Scan for the cell matching the given text and deliver its (X, Y) coordinate at center. 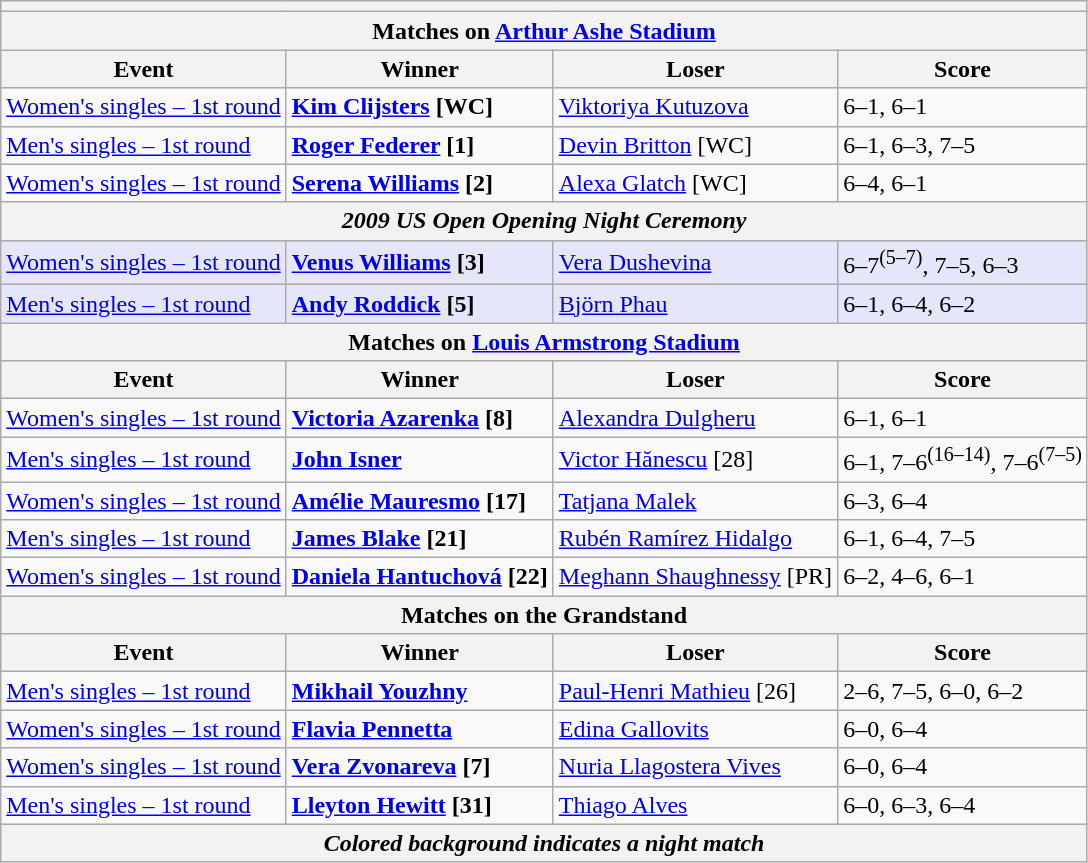
Vera Dushevina (695, 262)
6–0, 6–3, 6–4 (963, 805)
Nuria Llagostera Vives (695, 767)
Flavia Pennetta (420, 729)
Amélie Mauresmo [17] (420, 501)
Lleyton Hewitt [31] (420, 805)
Vera Zvonareva [7] (420, 767)
Björn Phau (695, 304)
Tatjana Malek (695, 501)
Paul-Henri Mathieu [26] (695, 691)
John Isner (420, 460)
Rubén Ramírez Hidalgo (695, 539)
2009 US Open Opening Night Ceremony (544, 221)
6–2, 4–6, 6–1 (963, 577)
Colored background indicates a night match (544, 843)
Mikhail Youzhny (420, 691)
Matches on Louis Armstrong Stadium (544, 342)
Roger Federer [1] (420, 145)
6–1, 6–4, 6–2 (963, 304)
Meghann Shaughnessy [PR] (695, 577)
Alexa Glatch [WC] (695, 183)
6–1, 7–6(16–14), 7–6(7–5) (963, 460)
6–3, 6–4 (963, 501)
2–6, 7–5, 6–0, 6–2 (963, 691)
6–4, 6–1 (963, 183)
Kim Clijsters [WC] (420, 107)
Viktoriya Kutuzova (695, 107)
6–7(5–7), 7–5, 6–3 (963, 262)
Victoria Azarenka [8] (420, 418)
Victor Hănescu [28] (695, 460)
Matches on Arthur Ashe Stadium (544, 31)
James Blake [21] (420, 539)
Daniela Hantuchová [22] (420, 577)
Andy Roddick [5] (420, 304)
Venus Williams [3] (420, 262)
6–1, 6–4, 7–5 (963, 539)
Edina Gallovits (695, 729)
Matches on the Grandstand (544, 615)
Alexandra Dulgheru (695, 418)
6–1, 6–3, 7–5 (963, 145)
Devin Britton [WC] (695, 145)
Thiago Alves (695, 805)
Serena Williams [2] (420, 183)
